Capture the cell that displays the provided text and extract its [x, y] central coordinate. 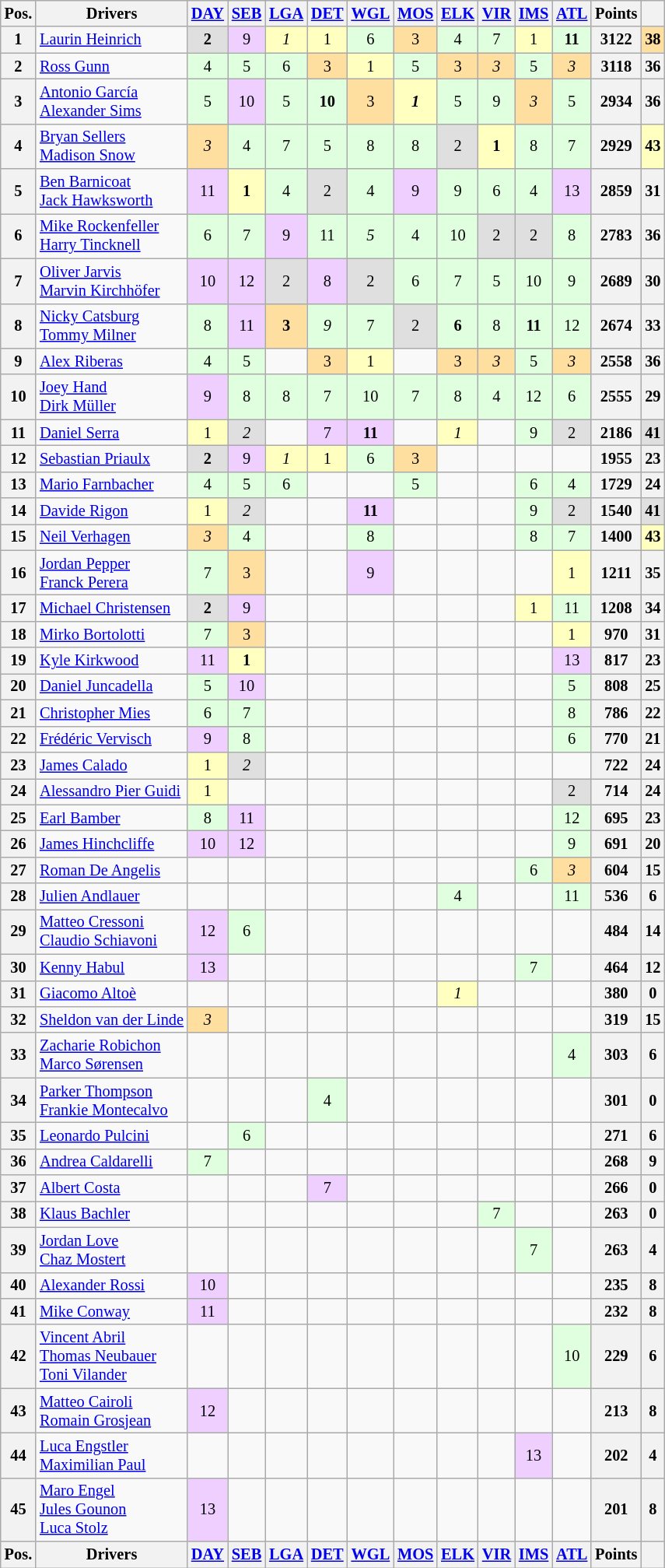
2929 [616, 146]
1955 [616, 458]
Davide Rigon [112, 511]
Bryan Sellers Madison Snow [112, 146]
28 [19, 896]
319 [616, 1019]
Antonio García Alexander Sims [112, 101]
Nicky Catsburg Tommy Milner [112, 326]
Laurin Heinrich [112, 40]
Luca Engstler Maximilian Paul [112, 1455]
213 [616, 1411]
201 [616, 1510]
Alessandro Pier Guidi [112, 791]
2558 [616, 361]
Ross Gunn [112, 66]
Christopher Mies [112, 713]
45 [19, 1510]
26 [19, 844]
Sheldon van der Linde [112, 1019]
1208 [616, 608]
714 [616, 791]
2555 [616, 397]
Matteo Cressoni Claudio Schiavoni [112, 931]
37 [19, 1188]
817 [616, 661]
Joey Hand Dirk Müller [112, 397]
Jordan Love Chaz Mostert [112, 1250]
464 [616, 967]
266 [616, 1188]
691 [616, 844]
44 [19, 1455]
303 [616, 1055]
1540 [616, 511]
202 [616, 1455]
Sebastian Priaulx [112, 458]
Kyle Kirkwood [112, 661]
32 [19, 1019]
2859 [616, 191]
1729 [616, 485]
2186 [616, 433]
604 [616, 870]
Mike Rockenfeller Harry Tincknell [112, 236]
Julien Andlauer [112, 896]
1211 [616, 573]
Frédéric Vervisch [112, 739]
268 [616, 1162]
27 [19, 870]
Parker Thompson Frankie Montecalvo [112, 1100]
Mirko Bortolotti [112, 634]
770 [616, 739]
Maro Engel Jules Gounon Luca Stolz [112, 1510]
42 [19, 1356]
1400 [616, 537]
Mike Conway [112, 1311]
Alexander Rossi [112, 1286]
Andrea Caldarelli [112, 1162]
17 [19, 608]
3118 [616, 66]
Daniel Juncadella [112, 686]
2674 [616, 326]
Roman De Angelis [112, 870]
Michael Christensen [112, 608]
Oliver Jarvis Marvin Kirchhöfer [112, 281]
Daniel Serra [112, 433]
Earl Bamber [112, 818]
970 [616, 634]
Klaus Bachler [112, 1214]
James Hinchcliffe [112, 844]
271 [616, 1135]
232 [616, 1311]
James Calado [112, 765]
3122 [616, 40]
Matteo Cairoli Romain Grosjean [112, 1411]
536 [616, 896]
722 [616, 765]
484 [616, 931]
2783 [616, 236]
786 [616, 713]
Ben Barnicoat Jack Hawksworth [112, 191]
39 [19, 1250]
Giacomo Altoè [112, 994]
19 [19, 661]
2689 [616, 281]
Zacharie Robichon Marco Sørensen [112, 1055]
Kenny Habul [112, 967]
235 [616, 1286]
18 [19, 634]
Vincent Abril Thomas Neubauer Toni Vilander [112, 1356]
40 [19, 1286]
Albert Costa [112, 1188]
2934 [616, 101]
229 [616, 1356]
Neil Verhagen [112, 537]
Jordan Pepper Franck Perera [112, 573]
Alex Riberas [112, 361]
Mario Farnbacher [112, 485]
Leonardo Pulcini [112, 1135]
695 [616, 818]
16 [19, 573]
380 [616, 994]
808 [616, 686]
301 [616, 1100]
